Determine the (X, Y) coordinate at the center of the cell enclosing the given text.  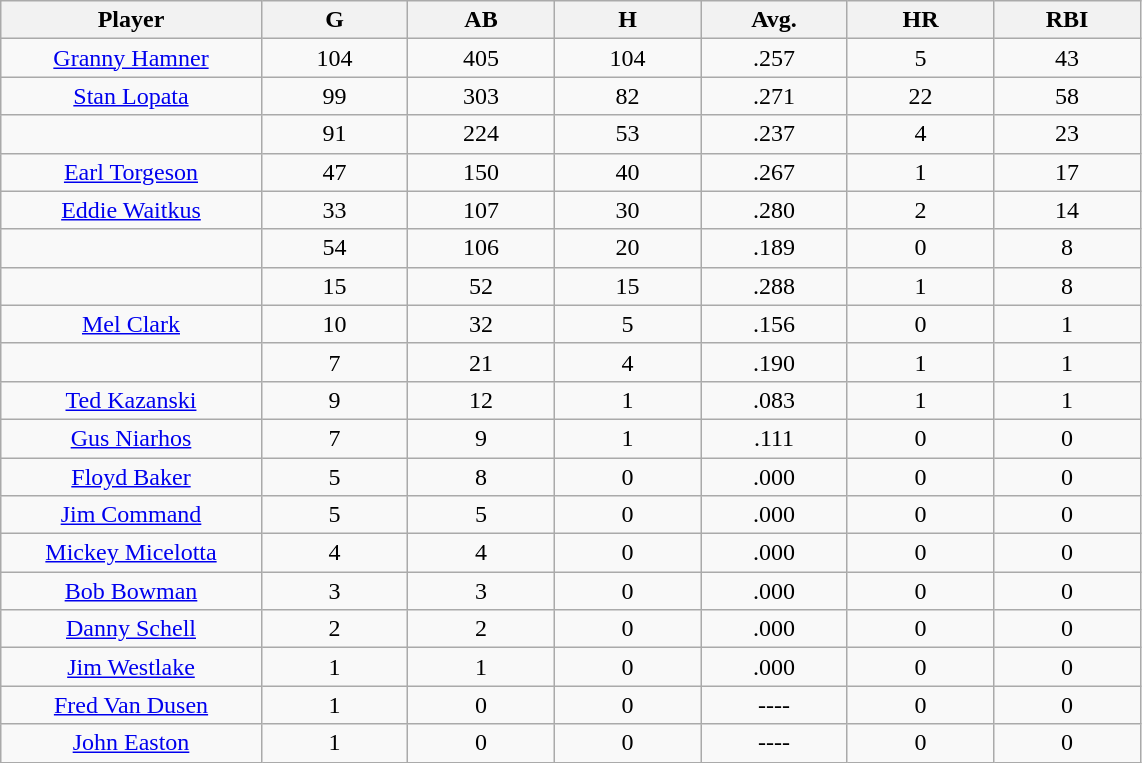
17 (1068, 172)
.111 (774, 438)
.190 (774, 362)
.237 (774, 134)
32 (482, 324)
150 (482, 172)
HR (920, 20)
Earl Torgeson (131, 172)
Stan Lopata (131, 96)
.189 (774, 248)
107 (482, 210)
G (334, 20)
Player (131, 20)
Mickey Micelotta (131, 553)
405 (482, 58)
47 (334, 172)
53 (628, 134)
Bob Bowman (131, 591)
Mel Clark (131, 324)
Granny Hamner (131, 58)
.156 (774, 324)
.257 (774, 58)
82 (628, 96)
RBI (1068, 20)
12 (482, 400)
91 (334, 134)
30 (628, 210)
224 (482, 134)
23 (1068, 134)
22 (920, 96)
Danny Schell (131, 629)
52 (482, 286)
33 (334, 210)
Fred Van Dusen (131, 705)
.280 (774, 210)
40 (628, 172)
14 (1068, 210)
54 (334, 248)
Gus Niarhos (131, 438)
.083 (774, 400)
.267 (774, 172)
AB (482, 20)
Jim Westlake (131, 667)
H (628, 20)
20 (628, 248)
43 (1068, 58)
99 (334, 96)
.288 (774, 286)
10 (334, 324)
John Easton (131, 743)
Avg. (774, 20)
Ted Kazanski (131, 400)
Eddie Waitkus (131, 210)
106 (482, 248)
303 (482, 96)
Floyd Baker (131, 477)
21 (482, 362)
Jim Command (131, 515)
58 (1068, 96)
.271 (774, 96)
